Pinpoint the cell where the given text exists, returning its (X, Y) midpoint coordinate. 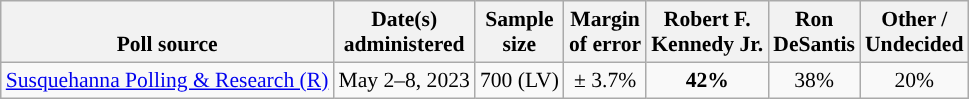
700 (LV) (520, 80)
Samplesize (520, 32)
Poll source (168, 32)
May 2–8, 2023 (404, 80)
Other /Undecided (914, 32)
Robert F.Kennedy Jr. (707, 32)
Susquehanna Polling & Research (R) (168, 80)
Date(s)administered (404, 32)
38% (814, 80)
± 3.7% (605, 80)
RonDeSantis (814, 32)
Marginof error (605, 32)
42% (707, 80)
20% (914, 80)
